Locate the cell with the specified text and output its (x, y) center coordinate. 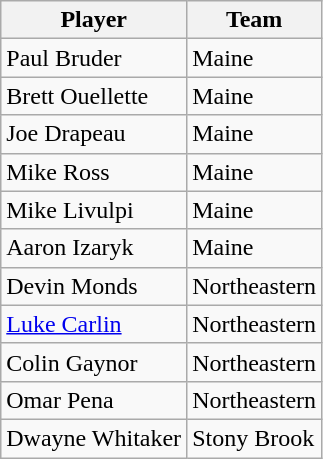
Aaron Izaryk (94, 248)
Dwayne Whitaker (94, 438)
Omar Pena (94, 400)
Joe Drapeau (94, 134)
Player (94, 20)
Devin Monds (94, 286)
Mike Ross (94, 172)
Paul Bruder (94, 58)
Brett Ouellette (94, 96)
Colin Gaynor (94, 362)
Team (254, 20)
Stony Brook (254, 438)
Luke Carlin (94, 324)
Mike Livulpi (94, 210)
